Output the (x, y) coordinate of the center of the cell containing the given text.  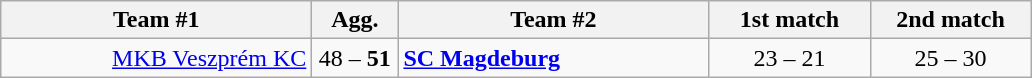
Team #2 (554, 20)
Agg. (355, 20)
SC Magdeburg (554, 58)
48 – 51 (355, 58)
23 – 21 (790, 58)
25 – 30 (950, 58)
2nd match (950, 20)
MKB Veszprém KC (156, 58)
Team #1 (156, 20)
1st match (790, 20)
